Search for the cell housing the specified text and yield its (x, y) center coordinate. 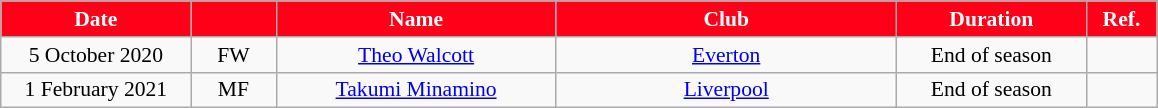
5 October 2020 (96, 55)
Name (416, 19)
1 February 2021 (96, 90)
Ref. (1121, 19)
MF (234, 90)
Everton (726, 55)
Duration (991, 19)
Theo Walcott (416, 55)
Club (726, 19)
Takumi Minamino (416, 90)
Date (96, 19)
Liverpool (726, 90)
FW (234, 55)
